Identify which cell holds the provided text, then report its [X, Y] central coordinate. 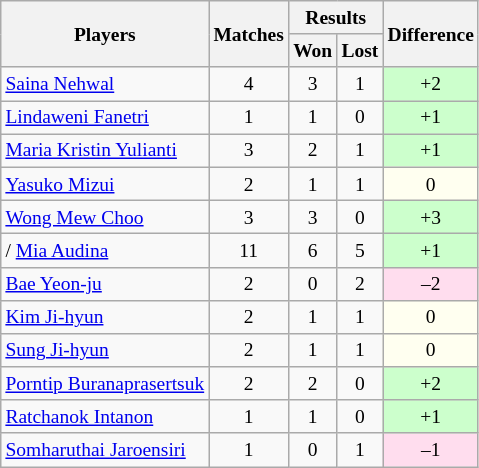
Results [335, 18]
Kim Ji-hyun [105, 316]
Wong Mew Choo [105, 216]
Somharuthai Jaroensiri [105, 450]
Lindaweni Fanetri [105, 118]
Maria Kristin Yulianti [105, 150]
Ratchanok Intanon [105, 416]
Difference [431, 34]
Won [312, 50]
Lost [360, 50]
Sung Ji-hyun [105, 350]
+3 [431, 216]
–2 [431, 284]
/ Mia Audina [105, 250]
6 [312, 250]
4 [249, 84]
Yasuko Mizui [105, 184]
5 [360, 250]
11 [249, 250]
Players [105, 34]
Bae Yeon-ju [105, 284]
Saina Nehwal [105, 84]
Porntip Buranaprasertsuk [105, 384]
Matches [249, 34]
–1 [431, 450]
